For the text-containing cell, return its midpoint in [X, Y] coordinate format. 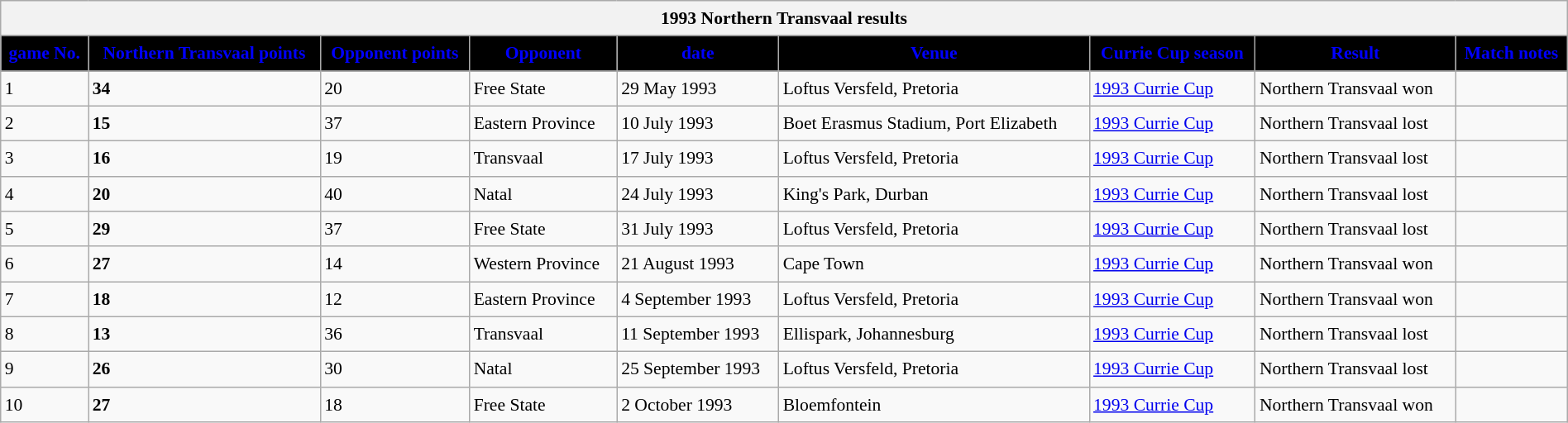
21 August 1993 [698, 264]
15 [204, 124]
Currie Cup season [1173, 55]
26 [204, 370]
Bloemfontein [935, 405]
30 [394, 370]
24 July 1993 [698, 195]
Result [1355, 55]
Northern Transvaal points [204, 55]
11 September 1993 [698, 335]
31 July 1993 [698, 230]
19 [394, 159]
9 [45, 370]
4 September 1993 [698, 299]
6 [45, 264]
date [698, 55]
3 [45, 159]
10 [45, 405]
7 [45, 299]
29 May 1993 [698, 89]
Ellispark, Johannesburg [935, 335]
Opponent points [394, 55]
36 [394, 335]
1993 Northern Transvaal results [784, 18]
Opponent [543, 55]
game No. [45, 55]
Western Province [543, 264]
8 [45, 335]
34 [204, 89]
Cape Town [935, 264]
12 [394, 299]
16 [204, 159]
Boet Erasmus Stadium, Port Elizabeth [935, 124]
Match notes [1512, 55]
14 [394, 264]
Venue [935, 55]
25 September 1993 [698, 370]
17 July 1993 [698, 159]
13 [204, 335]
2 [45, 124]
King's Park, Durban [935, 195]
10 July 1993 [698, 124]
40 [394, 195]
5 [45, 230]
2 October 1993 [698, 405]
1 [45, 89]
4 [45, 195]
29 [204, 230]
